Find where the given text appears and provide that cell's center as (x, y) coordinate. 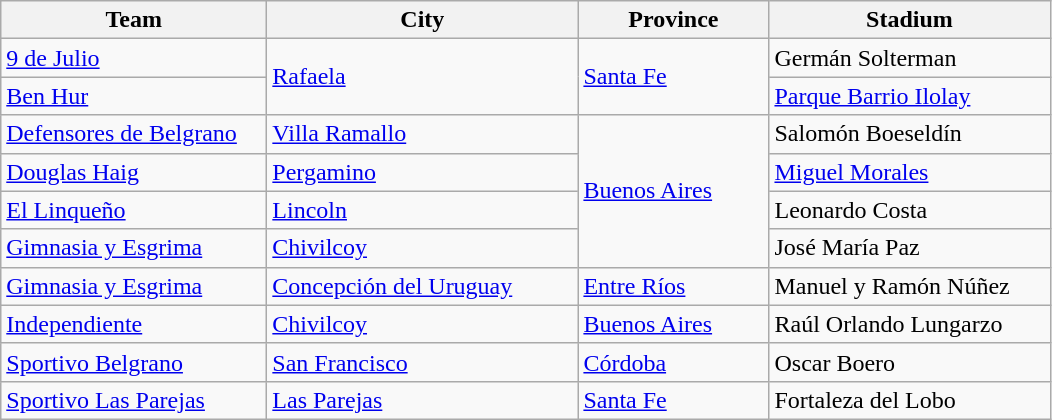
Salomón Boeseldín (910, 134)
Independiente (134, 324)
Stadium (910, 20)
City (422, 20)
Córdoba (674, 362)
Pergamino (422, 172)
Sportivo Belgrano (134, 362)
José María Paz (910, 248)
Fortaleza del Lobo (910, 400)
Villa Ramallo (422, 134)
Germán Solterman (910, 58)
San Francisco (422, 362)
Team (134, 20)
Leonardo Costa (910, 210)
Sportivo Las Parejas (134, 400)
Lincoln (422, 210)
Entre Ríos (674, 286)
9 de Julio (134, 58)
Parque Barrio Ilolay (910, 96)
Concepción del Uruguay (422, 286)
Raúl Orlando Lungarzo (910, 324)
Ben Hur (134, 96)
El Linqueño (134, 210)
Rafaela (422, 77)
Manuel y Ramón Núñez (910, 286)
Las Parejas (422, 400)
Miguel Morales (910, 172)
Douglas Haig (134, 172)
Defensores de Belgrano (134, 134)
Province (674, 20)
Oscar Boero (910, 362)
